Identify which cell holds the provided text, then report its (X, Y) central coordinate. 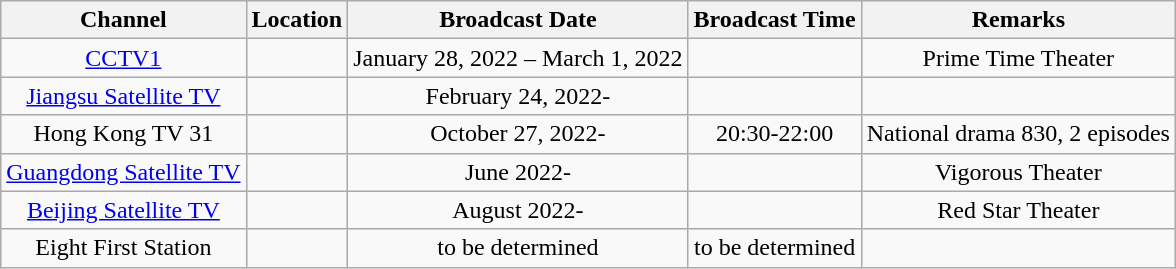
Hong Kong TV 31 (124, 134)
National drama 830, 2 episodes (1018, 134)
Remarks (1018, 20)
June 2022- (518, 172)
Broadcast Time (774, 20)
Beijing Satellite TV (124, 210)
Eight First Station (124, 248)
August 2022- (518, 210)
Red Star Theater (1018, 210)
20:30-22:00 (774, 134)
Prime Time Theater (1018, 58)
Vigorous Theater (1018, 172)
October 27, 2022- (518, 134)
Broadcast Date (518, 20)
February 24, 2022- (518, 96)
Channel (124, 20)
Jiangsu Satellite TV (124, 96)
Guangdong Satellite TV (124, 172)
January 28, 2022 – March 1, 2022 (518, 58)
CCTV1 (124, 58)
Location (297, 20)
